Find where the given text appears and provide that cell's center as (X, Y) coordinate. 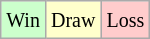
Loss (126, 20)
Win (24, 20)
Draw (72, 20)
